Find where the given text appears and provide that cell's center as (X, Y) coordinate. 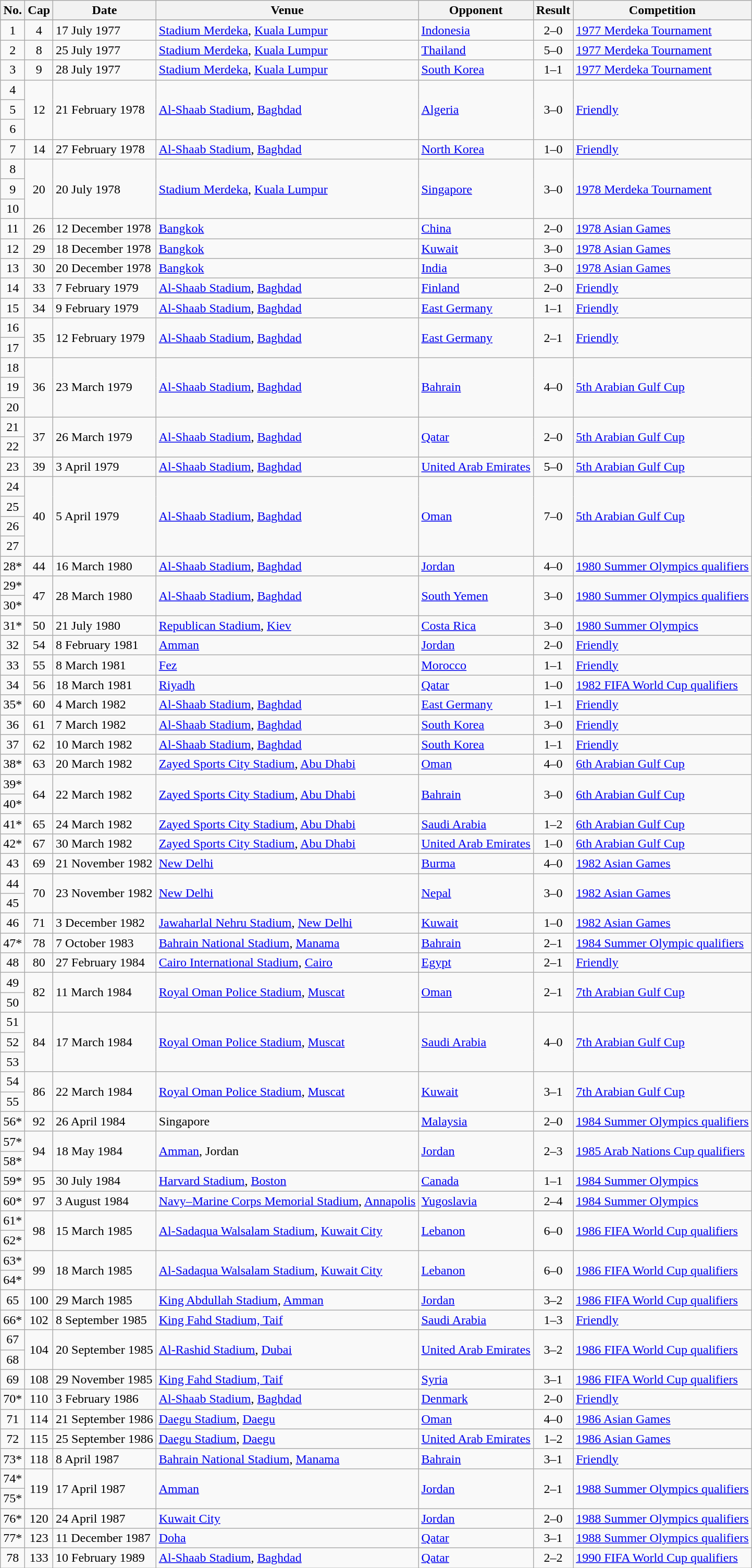
20 September 1985 (105, 1350)
114 (39, 1419)
29 March 1985 (105, 1300)
16 March 1980 (105, 566)
Venue (287, 10)
6 (13, 129)
12 December 1978 (105, 228)
80 (39, 963)
28* (13, 566)
Malaysia (476, 1121)
29* (13, 586)
47 (39, 596)
28 March 1980 (105, 596)
South Yemen (476, 596)
9 February 1979 (105, 308)
Nepal (476, 893)
1984 Summer Olympic qualifiers (662, 943)
51 (13, 1022)
Republican Stadium, Kiev (287, 626)
Al-Rashid Stadium, Dubai (287, 1350)
11 December 1987 (105, 1538)
63 (39, 764)
Amman, Jordan (287, 1151)
7 March 1982 (105, 725)
62* (13, 1241)
China (476, 228)
46 (13, 923)
2–3 (553, 1151)
73* (13, 1459)
23 (13, 467)
56* (13, 1121)
3 August 1984 (105, 1200)
25 September 1986 (105, 1439)
110 (39, 1399)
21 November 1982 (105, 863)
Navy–Marine Corps Memorial Stadium, Annapolis (287, 1200)
72 (13, 1439)
39 (39, 467)
Thailand (476, 50)
84 (39, 1042)
30 July 1984 (105, 1181)
1980 Summer Olympics (662, 626)
30 March 1982 (105, 843)
21 September 1986 (105, 1419)
70 (39, 893)
24 April 1987 (105, 1518)
21 (13, 427)
115 (39, 1439)
Opponent (476, 10)
82 (39, 993)
Syria (476, 1379)
52 (13, 1042)
26 March 1979 (105, 437)
86 (39, 1092)
102 (39, 1320)
64* (13, 1280)
India (476, 268)
Kuwait City (287, 1518)
47* (13, 943)
7 October 1983 (105, 943)
30* (13, 606)
Egypt (476, 963)
57* (13, 1141)
17 April 1987 (105, 1488)
49 (13, 983)
35* (13, 705)
2 (13, 50)
25 (13, 506)
35 (39, 338)
10 March 1982 (105, 744)
22 March 1984 (105, 1092)
Algeria (476, 109)
100 (39, 1300)
10 (13, 209)
98 (39, 1231)
23 November 1982 (105, 893)
62 (39, 744)
24 (13, 486)
118 (39, 1459)
Cairo International Stadium, Cairo (287, 963)
10 February 1989 (105, 1558)
22 March 1982 (105, 794)
12 February 1979 (105, 338)
92 (39, 1121)
30 (39, 268)
8 March 1981 (105, 665)
23 March 1979 (105, 387)
1978 Merdeka Tournament (662, 189)
18 (13, 367)
Cap (39, 10)
1–3 (553, 1320)
Yugoslavia (476, 1200)
70* (13, 1399)
Burma (476, 863)
3 February 1986 (105, 1399)
Result (553, 10)
3 December 1982 (105, 923)
8 September 1985 (105, 1320)
43 (13, 863)
Morocco (476, 665)
76* (13, 1518)
20 March 1982 (105, 764)
24 March 1982 (105, 824)
66* (13, 1320)
39* (13, 784)
74* (13, 1478)
2–2 (553, 1558)
King Abdullah Stadium, Amman (287, 1300)
58* (13, 1161)
11 March 1984 (105, 993)
25 July 1977 (105, 50)
45 (13, 903)
1984 Summer Olympics qualifiers (662, 1121)
18 December 1978 (105, 249)
40* (13, 804)
2–4 (553, 1200)
17 March 1984 (105, 1042)
Jawaharlal Nehru Stadium, New Delhi (287, 923)
Denmark (476, 1399)
94 (39, 1151)
68 (13, 1359)
Doha (287, 1538)
53 (13, 1062)
Costa Rica (476, 626)
77* (13, 1538)
19 (13, 387)
No. (13, 10)
3 (13, 70)
11 (13, 228)
56 (39, 685)
North Korea (476, 149)
7 February 1979 (105, 288)
16 (13, 328)
13 (13, 268)
119 (39, 1488)
75* (13, 1498)
21 February 1978 (105, 109)
Canada (476, 1181)
29 (39, 249)
Date (105, 10)
Indonesia (476, 30)
5 (13, 109)
7–0 (553, 516)
48 (13, 963)
8 April 1987 (105, 1459)
7 (13, 149)
60 (39, 705)
26 April 1984 (105, 1121)
21 July 1980 (105, 626)
18 March 1981 (105, 685)
41* (13, 824)
104 (39, 1350)
61* (13, 1221)
5 April 1979 (105, 516)
20 December 1978 (105, 268)
Riyadh (287, 685)
Finland (476, 288)
59* (13, 1181)
60* (13, 1200)
18 May 1984 (105, 1151)
29 November 1985 (105, 1379)
120 (39, 1518)
64 (39, 794)
28 July 1977 (105, 70)
Competition (662, 10)
63* (13, 1260)
4 March 1982 (105, 705)
97 (39, 1200)
32 (13, 645)
40 (39, 516)
1990 FIFA World Cup qualifiers (662, 1558)
61 (39, 725)
1985 Arab Nations Cup qualifiers (662, 1151)
123 (39, 1538)
42* (13, 843)
27 February 1978 (105, 149)
27 February 1984 (105, 963)
31* (13, 626)
15 March 1985 (105, 1231)
18 March 1985 (105, 1270)
8 February 1981 (105, 645)
133 (39, 1558)
1982 FIFA World Cup qualifiers (662, 685)
95 (39, 1181)
20 July 1978 (105, 189)
108 (39, 1379)
Harvard Stadium, Boston (287, 1181)
1 (13, 30)
3 April 1979 (105, 467)
38* (13, 764)
17 July 1977 (105, 30)
22 (13, 447)
17 (13, 348)
99 (39, 1270)
15 (13, 308)
27 (13, 546)
Fez (287, 665)
